From the cell containing the given text, extract its center point as (x, y) coordinate. 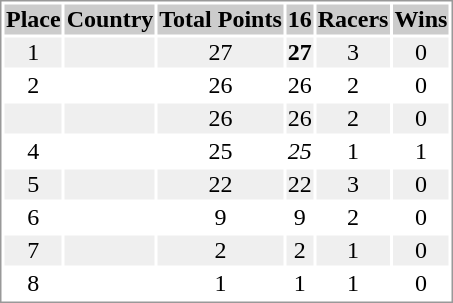
Total Points (220, 19)
8 (33, 283)
Racers (353, 19)
Country (110, 19)
7 (33, 251)
5 (33, 185)
Place (33, 19)
6 (33, 217)
4 (33, 151)
16 (300, 19)
Wins (421, 19)
